For the text-containing cell, return its midpoint in [X, Y] coordinate format. 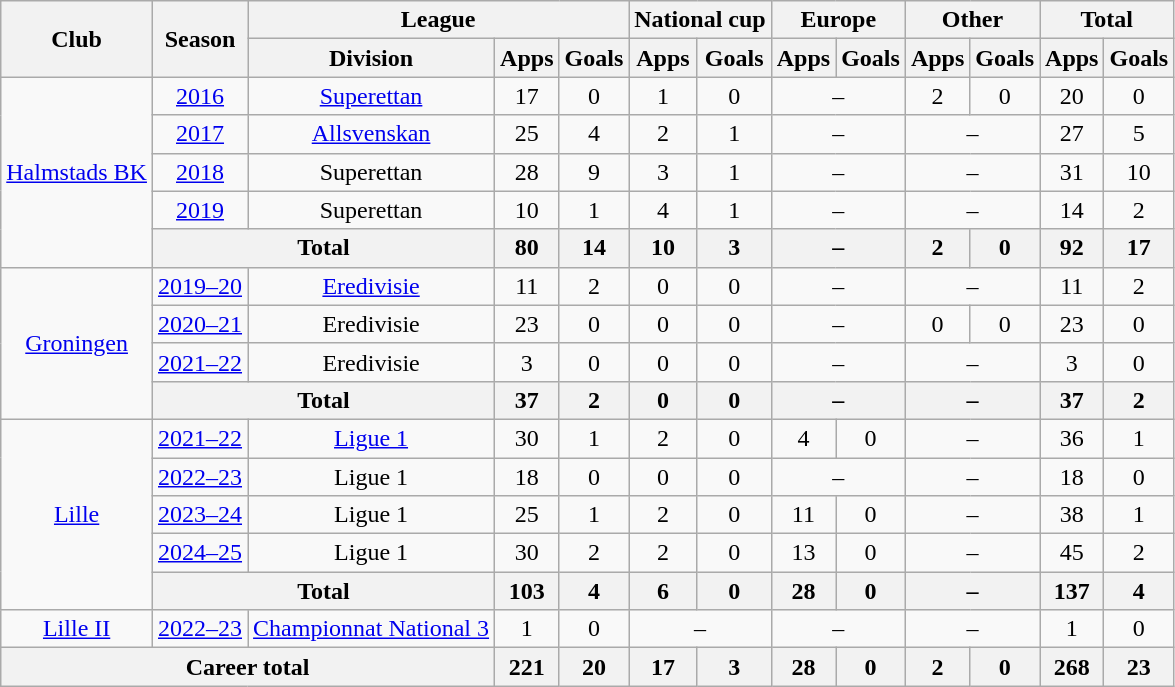
Other [972, 20]
Club [77, 39]
103 [527, 591]
Season [200, 39]
Halmstads BK [77, 172]
137 [1072, 591]
Lille II [77, 629]
38 [1072, 515]
2020–21 [200, 324]
5 [1139, 134]
13 [803, 553]
Division [372, 58]
9 [594, 172]
92 [1072, 248]
Career total [248, 667]
80 [527, 248]
2024–25 [200, 553]
221 [527, 667]
2016 [200, 96]
36 [1072, 438]
2017 [200, 134]
27 [1072, 134]
Groningen [77, 343]
Championnat National 3 [372, 629]
2019 [200, 210]
268 [1072, 667]
2023–24 [200, 515]
National cup [700, 20]
2018 [200, 172]
2019–20 [200, 286]
Allsvenskan [372, 134]
31 [1072, 172]
Lille [77, 514]
League [438, 20]
Europe [838, 20]
45 [1072, 553]
6 [663, 591]
